Find where the given text appears and provide that cell's center as [X, Y] coordinate. 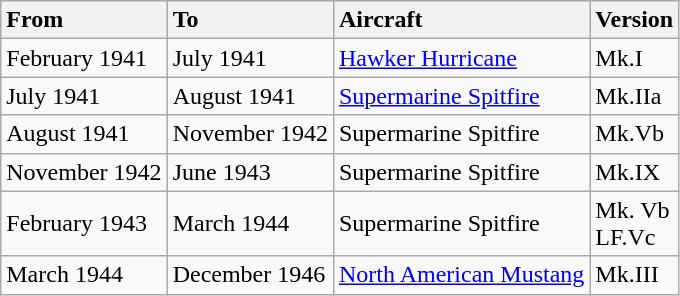
Mk. VbLF.Vc [634, 224]
From [84, 20]
Mk.I [634, 58]
North American Mustang [461, 275]
December 1946 [250, 275]
Aircraft [461, 20]
February 1943 [84, 224]
Mk.Vb [634, 134]
Hawker Hurricane [461, 58]
To [250, 20]
Mk.III [634, 275]
June 1943 [250, 172]
February 1941 [84, 58]
Mk.IIa [634, 96]
Mk.IX [634, 172]
Version [634, 20]
